Output the [x, y] coordinate of the center of the cell containing the given text.  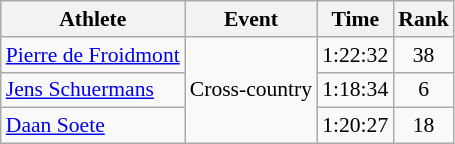
Rank [424, 19]
Athlete [93, 19]
Daan Soete [93, 126]
Cross-country [251, 90]
Event [251, 19]
18 [424, 126]
1:20:27 [355, 126]
38 [424, 55]
Pierre de Froidmont [93, 55]
Jens Schuermans [93, 90]
6 [424, 90]
1:22:32 [355, 55]
1:18:34 [355, 90]
Time [355, 19]
